Provide the (x, y) coordinate of the cell's center where the given text is located.  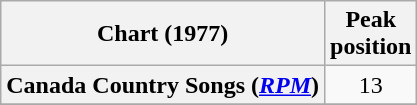
Peak position (371, 34)
Chart (1977) (163, 34)
Canada Country Songs (RPM) (163, 85)
13 (371, 85)
